Return the [x, y] coordinate for the center point of the cell that contains the specified text.  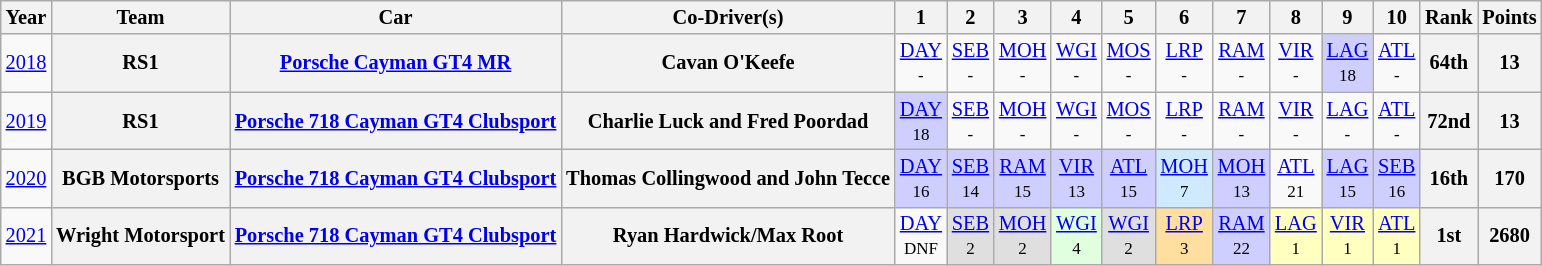
9 [1348, 17]
SEB 14 [970, 178]
6 [1184, 17]
MOH 13 [1242, 178]
Thomas Collingwood and John Tecce [728, 178]
Rank [1448, 17]
2 [970, 17]
2018 [26, 63]
Wright Motorsport [140, 236]
170 [1510, 178]
LAG18 [1348, 63]
RAM 22 [1242, 236]
7 [1242, 17]
2021 [26, 236]
DAY DNF [921, 236]
WGI 2 [1129, 236]
WGI 4 [1076, 236]
RAM 15 [1022, 178]
ATL 21 [1296, 178]
64th [1448, 63]
ATL 1 [1396, 236]
Team [140, 17]
2019 [26, 121]
5 [1129, 17]
2680 [1510, 236]
LRP 3 [1184, 236]
3 [1022, 17]
LAG- [1348, 121]
Car [396, 17]
Ryan Hardwick/Max Root [728, 236]
Co-Driver(s) [728, 17]
ATL 15 [1129, 178]
2020 [26, 178]
LAG15 [1348, 178]
MOH 2 [1022, 236]
Points [1510, 17]
VIR 13 [1076, 178]
DAY 18 [921, 121]
Cavan O'Keefe [728, 63]
8 [1296, 17]
1 [921, 17]
Charlie Luck and Fred Poordad [728, 121]
BGB Motorsports [140, 178]
LAG1 [1296, 236]
DAY - [921, 63]
SEB 2 [970, 236]
10 [1396, 17]
SEB 16 [1396, 178]
Year [26, 17]
16th [1448, 178]
MOH 7 [1184, 178]
4 [1076, 17]
72nd [1448, 121]
VIR 1 [1348, 236]
DAY 16 [921, 178]
1st [1448, 236]
Porsche Cayman GT4 MR [396, 63]
